Return the (X, Y) coordinate for the center point of the cell that contains the specified text.  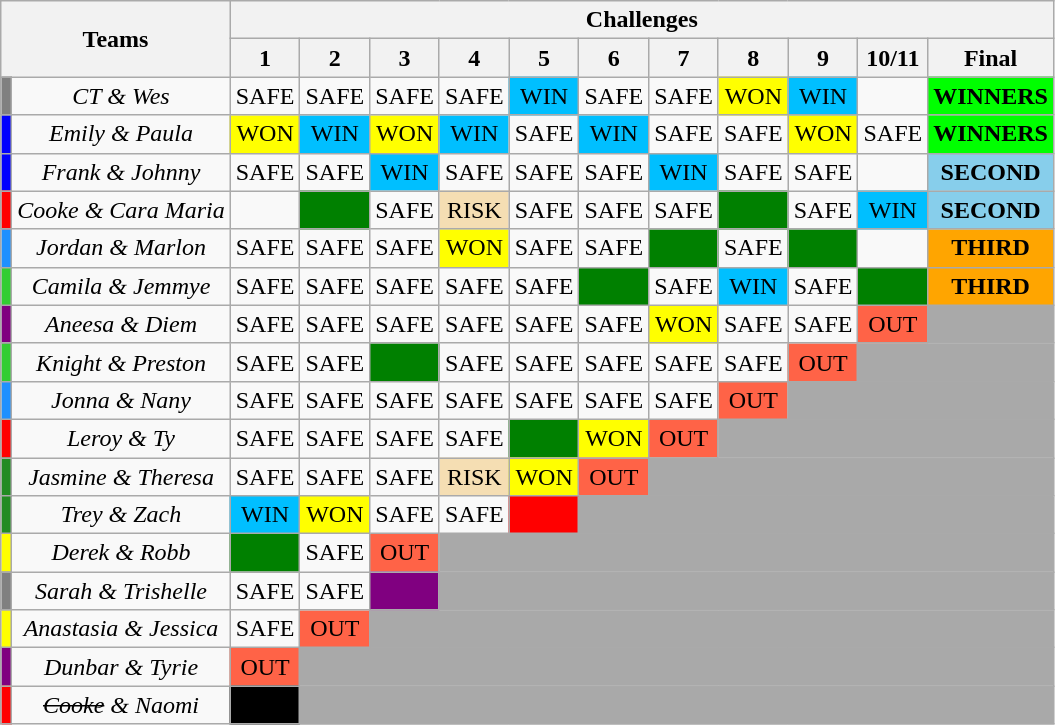
Teams (116, 39)
Final (991, 58)
Jonna & Nany (121, 400)
Camila & Jemmye (121, 286)
8 (753, 58)
Aneesa & Diem (121, 324)
9 (823, 58)
2 (335, 58)
6 (614, 58)
Jordan & Marlon (121, 248)
Anastasia & Jessica (121, 629)
7 (684, 58)
Trey & Zach (121, 515)
Frank & Johnny (121, 172)
3 (405, 58)
4 (474, 58)
5 (544, 58)
Dunbar & Tyrie (121, 667)
Challenges (642, 20)
Knight & Preston (121, 362)
Cooke & Cara Maria (121, 210)
Derek & Robb (121, 553)
Jasmine & Theresa (121, 477)
Leroy & Ty (121, 438)
Cooke & Naomi (121, 705)
Sarah & Trishelle (121, 591)
Emily & Paula (121, 134)
1 (265, 58)
10/11 (893, 58)
CT & Wes (121, 96)
